Scan for the cell matching the given text and deliver its [X, Y] coordinate at center. 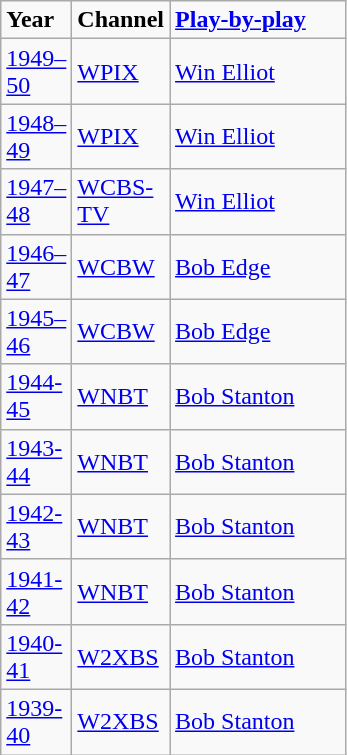
1940-41 [36, 656]
1939-40 [36, 722]
1943-44 [36, 462]
1948–49 [36, 136]
Channel [121, 20]
1946–47 [36, 266]
WCBS-TV [121, 202]
1941-42 [36, 592]
1949–50 [36, 72]
Year [36, 20]
1945–46 [36, 332]
1942-43 [36, 526]
Play-by-play [258, 20]
1947–48 [36, 202]
1944-45 [36, 396]
